From the cell containing the given text, extract its center point as [x, y] coordinate. 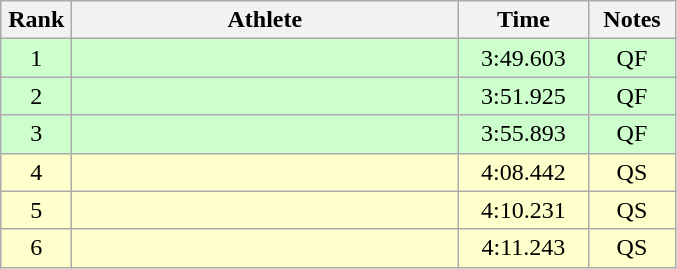
Time [524, 20]
5 [36, 210]
4:08.442 [524, 172]
4 [36, 172]
3 [36, 134]
4:10.231 [524, 210]
3:55.893 [524, 134]
2 [36, 96]
3:49.603 [524, 58]
Notes [632, 20]
6 [36, 248]
4:11.243 [524, 248]
1 [36, 58]
Rank [36, 20]
Athlete [265, 20]
3:51.925 [524, 96]
